Output the (x, y) coordinate of the center of the cell containing the given text.  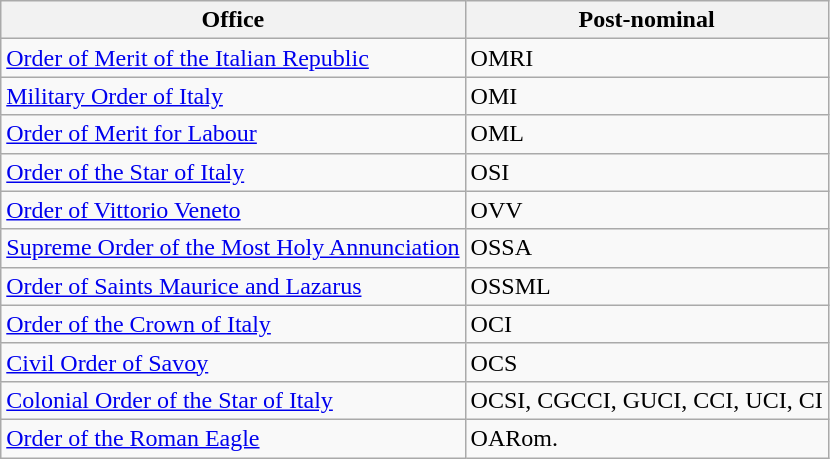
Order of the Roman Eagle (233, 438)
OSSML (646, 286)
Military Order of Italy (233, 96)
OSSA (646, 248)
OCI (646, 324)
Office (233, 20)
Supreme Order of the Most Holy Annunciation (233, 248)
Civil Order of Savoy (233, 362)
Order of the Star of Italy (233, 172)
OVV (646, 210)
Colonial Order of the Star of Italy (233, 400)
OMRI (646, 58)
OARom. (646, 438)
OSI (646, 172)
OML (646, 134)
Order of Saints Maurice and Lazarus (233, 286)
Post-nominal (646, 20)
OMI (646, 96)
OCS (646, 362)
Order of Vittorio Veneto (233, 210)
OCSI, CGCCI, GUCI, CCI, UCI, CI (646, 400)
Order of the Crown of Italy (233, 324)
Order of Merit for Labour (233, 134)
Order of Merit of the Italian Republic (233, 58)
